Determine the (x, y) coordinate at the center of the cell enclosing the given text.  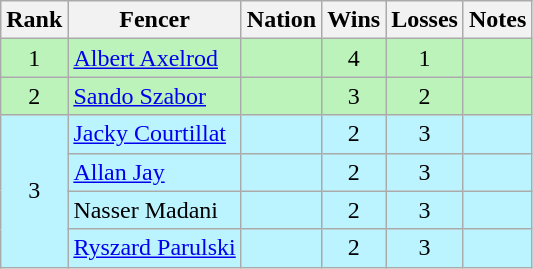
Nasser Madani (154, 210)
Notes (497, 20)
Losses (425, 20)
Ryszard Parulski (154, 248)
Allan Jay (154, 172)
Wins (354, 20)
Nation (281, 20)
Fencer (154, 20)
4 (354, 58)
Jacky Courtillat (154, 134)
Albert Axelrod (154, 58)
Rank (34, 20)
Sando Szabor (154, 96)
